For the text-containing cell, return its midpoint in [x, y] coordinate format. 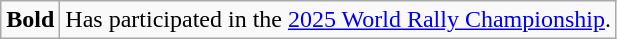
Bold [30, 20]
Has participated in the 2025 World Rally Championship. [338, 20]
